Return the (x, y) coordinate for the center point of the cell that contains the specified text.  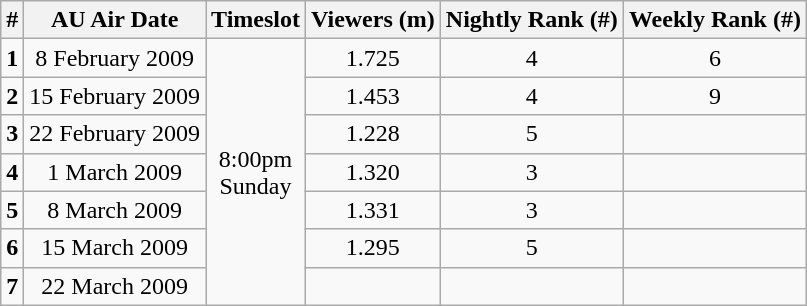
1.228 (372, 134)
Viewers (m) (372, 20)
1.320 (372, 172)
Weekly Rank (#) (714, 20)
7 (12, 286)
8 March 2009 (115, 210)
Timeslot (256, 20)
1.725 (372, 58)
1.453 (372, 96)
15 March 2009 (115, 248)
1.295 (372, 248)
15 February 2009 (115, 96)
1.331 (372, 210)
8:00pm Sunday (256, 172)
22 March 2009 (115, 286)
1 March 2009 (115, 172)
9 (714, 96)
1 (12, 58)
22 February 2009 (115, 134)
# (12, 20)
8 February 2009 (115, 58)
2 (12, 96)
AU Air Date (115, 20)
Nightly Rank (#) (532, 20)
